Capture the cell that displays the provided text and extract its (X, Y) central coordinate. 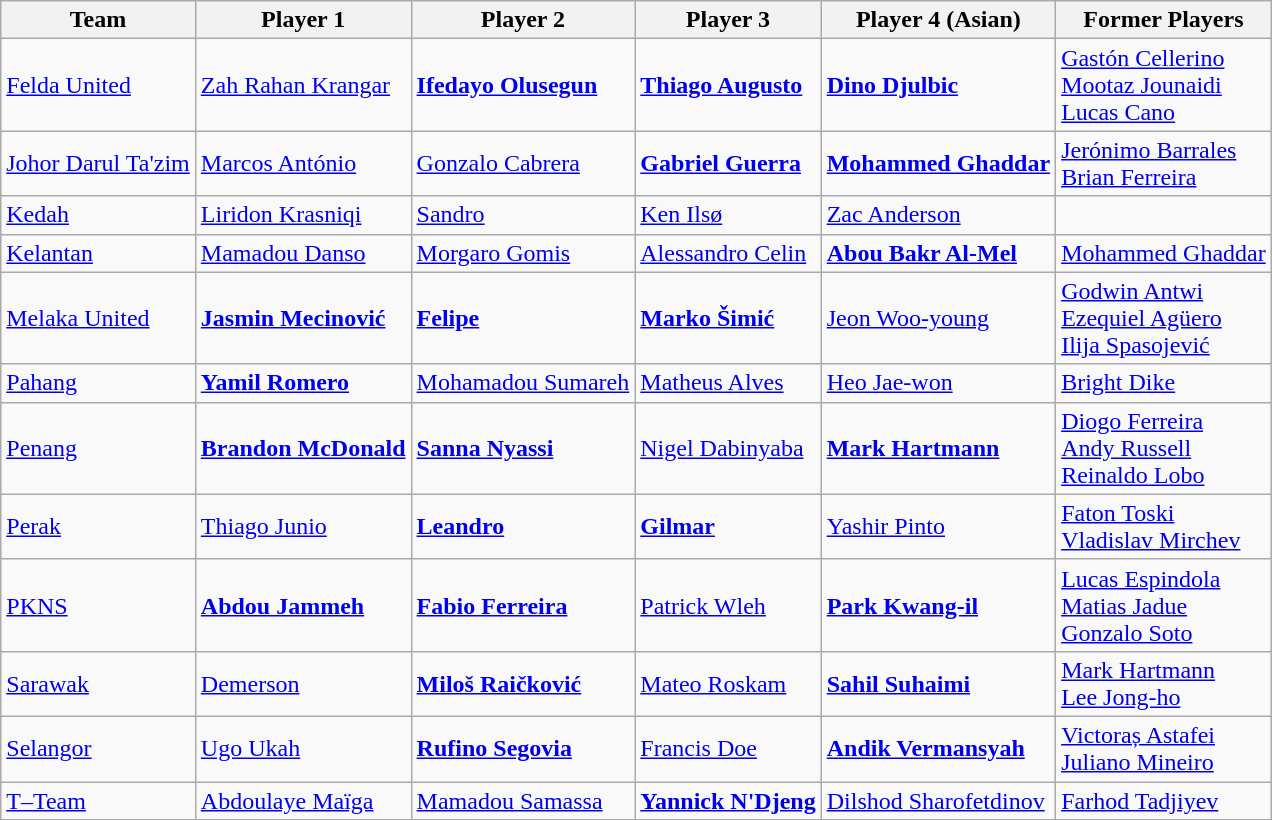
Faton Toski Vladislav Mirchev (1164, 526)
Felda United (98, 85)
Sanna Nyassi (523, 448)
Dino Djulbic (938, 85)
Andik Vermansyah (938, 748)
Jeon Woo-young (938, 318)
Melaka United (98, 318)
Kelantan (98, 253)
Mateo Roskam (728, 684)
Godwin Antwi Ezequiel Agüero Ilija Spasojević (1164, 318)
Johor Darul Ta'zim (98, 164)
Yashir Pinto (938, 526)
Felipe (523, 318)
Rufino Segovia (523, 748)
Diogo Ferreira Andy Russell Reinaldo Lobo (1164, 448)
Park Kwang-il (938, 605)
Gabriel Guerra (728, 164)
Jerónimo Barrales Brian Ferreira (1164, 164)
Marko Šimić (728, 318)
Fabio Ferreira (523, 605)
Farhod Tadjiyev (1164, 801)
Jasmin Mecinović (303, 318)
Player 3 (728, 20)
Gonzalo Cabrera (523, 164)
Abou Bakr Al-Mel (938, 253)
Mark Hartmann (938, 448)
Former Players (1164, 20)
Thiago Junio (303, 526)
Miloš Raičković (523, 684)
Yannick N'Djeng (728, 801)
Mohamadou Sumareh (523, 383)
Mark Hartmann Lee Jong-ho (1164, 684)
Mamadou Samassa (523, 801)
Dilshod Sharofetdinov (938, 801)
Sarawak (98, 684)
Gilmar (728, 526)
Abdou Jammeh (303, 605)
Abdoulaye Maïga (303, 801)
Demerson (303, 684)
Heo Jae-won (938, 383)
Perak (98, 526)
Lucas Espindola Matias Jadue Gonzalo Soto (1164, 605)
Thiago Augusto (728, 85)
Patrick Wleh (728, 605)
Player 2 (523, 20)
Mamadou Danso (303, 253)
Player 4 (Asian) (938, 20)
Selangor (98, 748)
Matheus Alves (728, 383)
Sandro (523, 215)
Team (98, 20)
Alessandro Celin (728, 253)
Zah Rahan Krangar (303, 85)
Zac Anderson (938, 215)
Penang (98, 448)
Kedah (98, 215)
Bright Dike (1164, 383)
Morgaro Gomis (523, 253)
Brandon McDonald (303, 448)
Ugo Ukah (303, 748)
Ken Ilsø (728, 215)
Nigel Dabinyaba (728, 448)
Marcos António (303, 164)
Victoraș Astafei Juliano Mineiro (1164, 748)
Leandro (523, 526)
Yamil Romero (303, 383)
Liridon Krasniqi (303, 215)
Pahang (98, 383)
Player 1 (303, 20)
Francis Doe (728, 748)
Gastón Cellerino Mootaz Jounaidi Lucas Cano (1164, 85)
Ifedayo Olusegun (523, 85)
T–Team (98, 801)
PKNS (98, 605)
Sahil Suhaimi (938, 684)
